Return the [x, y] coordinate for the center point of the cell that contains the specified text.  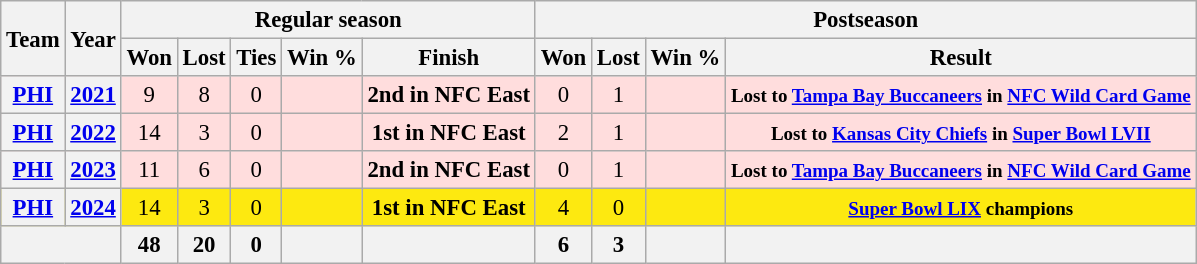
Team [33, 38]
9 [149, 95]
2024 [93, 208]
Ties [256, 58]
2021 [93, 95]
2022 [93, 133]
2023 [93, 170]
11 [149, 170]
Regular season [328, 20]
20 [204, 245]
4 [563, 208]
Year [93, 38]
Super Bowl LIX champions [961, 208]
48 [149, 245]
8 [204, 95]
Postseason [866, 20]
2 [563, 133]
Lost to Kansas City Chiefs in Super Bowl LVII [961, 133]
Finish [448, 58]
Result [961, 58]
